Search for the cell housing the specified text and yield its (X, Y) center coordinate. 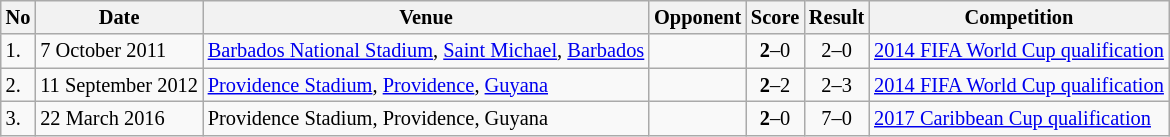
3. (18, 118)
1. (18, 51)
2017 Caribbean Cup qualification (1019, 118)
22 March 2016 (118, 118)
7 October 2011 (118, 51)
Competition (1019, 17)
Opponent (698, 17)
Score (775, 17)
2–2 (775, 85)
Barbados National Stadium, Saint Michael, Barbados (426, 51)
Date (118, 17)
Result (836, 17)
2. (18, 85)
2–3 (836, 85)
No (18, 17)
11 September 2012 (118, 85)
7–0 (836, 118)
Venue (426, 17)
